From the cell containing the given text, extract its center point as (X, Y) coordinate. 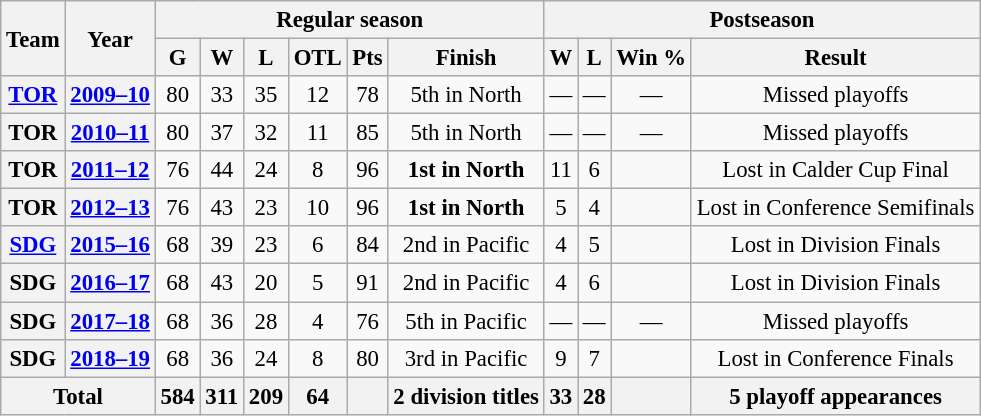
9 (560, 358)
64 (318, 396)
12 (318, 95)
209 (266, 396)
Win % (651, 58)
Lost in Calder Cup Final (835, 170)
5 playoff appearances (835, 396)
3rd in Pacific (466, 358)
35 (266, 95)
G (178, 58)
2011–12 (110, 170)
2017–18 (110, 321)
39 (222, 245)
Lost in Conference Semifinals (835, 208)
2018–19 (110, 358)
OTL (318, 58)
20 (266, 283)
Regular season (350, 20)
2012–13 (110, 208)
85 (368, 133)
84 (368, 245)
Year (110, 38)
2016–17 (110, 283)
2010–11 (110, 133)
2 division titles (466, 396)
7 (594, 358)
10 (318, 208)
311 (222, 396)
Lost in Conference Finals (835, 358)
32 (266, 133)
37 (222, 133)
Postseason (762, 20)
2015–16 (110, 245)
Result (835, 58)
2009–10 (110, 95)
Finish (466, 58)
Pts (368, 58)
Total (78, 396)
44 (222, 170)
584 (178, 396)
78 (368, 95)
91 (368, 283)
5th in Pacific (466, 321)
Team (33, 38)
